Capture the cell that displays the provided text and extract its (x, y) central coordinate. 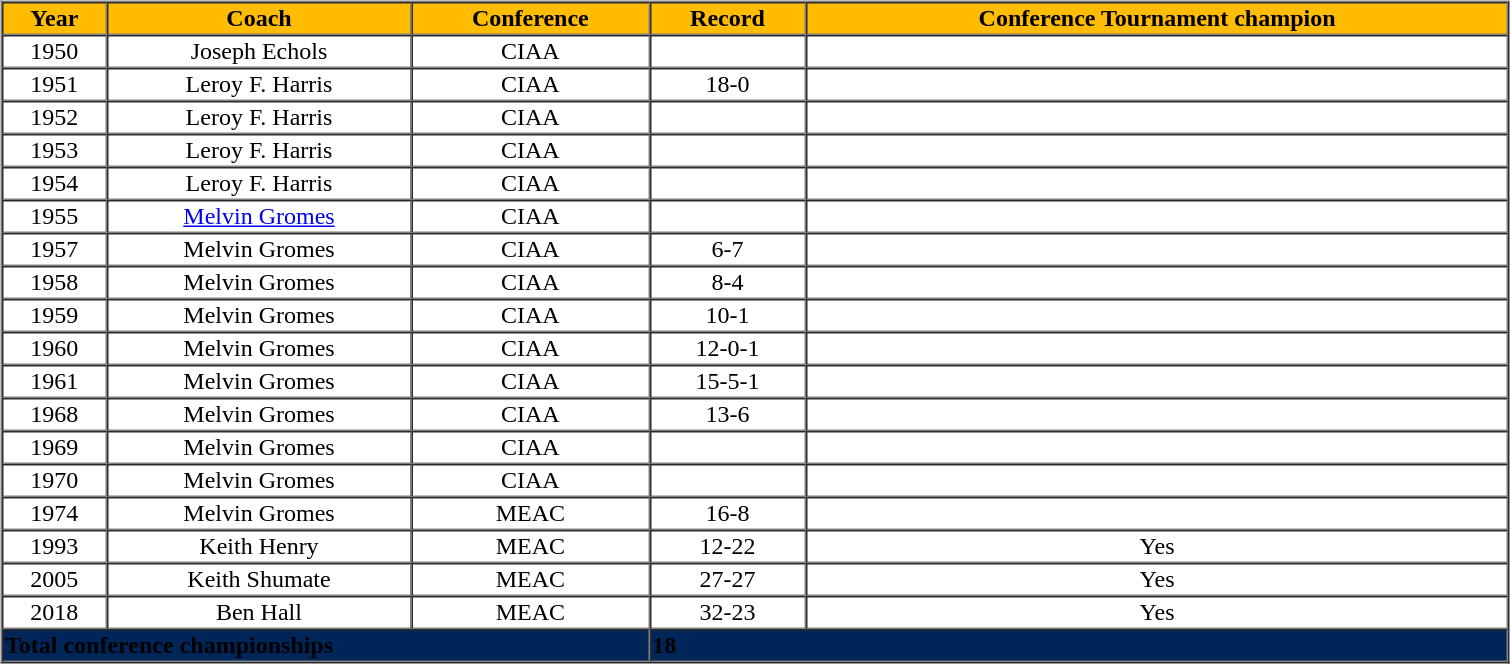
32-23 (727, 612)
13-6 (727, 414)
1955 (54, 216)
Keith Henry (260, 546)
1993 (54, 546)
8-4 (727, 282)
15-5-1 (727, 382)
1970 (54, 480)
18-0 (727, 84)
Conference (530, 18)
1953 (54, 150)
27-27 (727, 580)
1950 (54, 52)
Coach (260, 18)
2018 (54, 612)
1961 (54, 382)
16-8 (727, 514)
1958 (54, 282)
Total conference championships (326, 646)
1968 (54, 414)
12-0-1 (727, 348)
1957 (54, 250)
12-22 (727, 546)
18 (1078, 646)
1951 (54, 84)
6-7 (727, 250)
1954 (54, 184)
Keith Shumate (260, 580)
Year (54, 18)
1960 (54, 348)
2005 (54, 580)
1952 (54, 118)
10-1 (727, 316)
Conference Tournament champion (1158, 18)
1959 (54, 316)
Record (727, 18)
Joseph Echols (260, 52)
1969 (54, 448)
1974 (54, 514)
Ben Hall (260, 612)
